Return (x, y) of the center of cell containing provided text 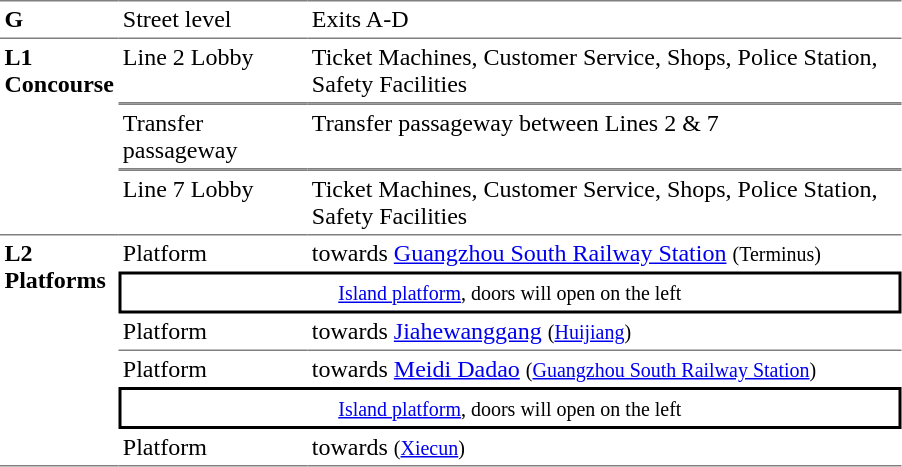
Line 2 Lobby (212, 71)
towards Jiahewanggang (Huijiang) (604, 333)
L2Platforms (59, 352)
L1Concourse (59, 137)
Line 7 Lobby (212, 203)
G (59, 19)
Transfer passageway between Lines 2 & 7 (604, 137)
towards Guangzhou South Railway Station (Terminus) (604, 254)
towards Meidi Dadao (Guangzhou South Railway Station) (604, 369)
Exits A-D (604, 19)
towards (Xiecun) (604, 448)
Transfer passageway (212, 137)
Street level (212, 19)
